Determine the [x, y] coordinate at the center of the cell enclosing the given text.  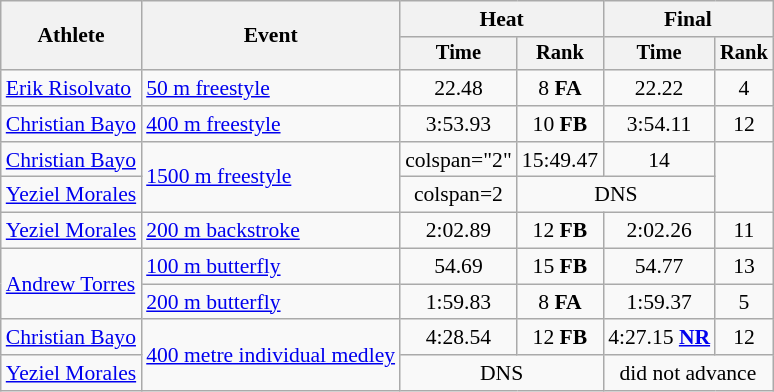
Andrew Torres [71, 284]
Heat [502, 19]
1500 m freestyle [270, 178]
2:02.26 [659, 231]
1:59.83 [458, 302]
4:27.15 NR [659, 338]
2:02.89 [458, 231]
did not advance [688, 373]
200 m backstroke [270, 231]
colspan="2" [458, 160]
3:53.93 [458, 124]
400 m freestyle [270, 124]
Athlete [71, 36]
15 FB [560, 267]
200 m butterfly [270, 302]
1:59.37 [659, 302]
3:54.11 [659, 124]
13 [744, 267]
54.77 [659, 267]
Final [688, 19]
4:28.54 [458, 338]
10 FB [560, 124]
50 m freestyle [270, 88]
100 m butterfly [270, 267]
22.48 [458, 88]
Event [270, 36]
Erik Risolvato [71, 88]
4 [744, 88]
5 [744, 302]
14 [659, 160]
400 metre individual medley [270, 356]
15:49.47 [560, 160]
colspan=2 [458, 195]
11 [744, 231]
22.22 [659, 88]
54.69 [458, 267]
